For the text-containing cell, return its midpoint in (x, y) coordinate format. 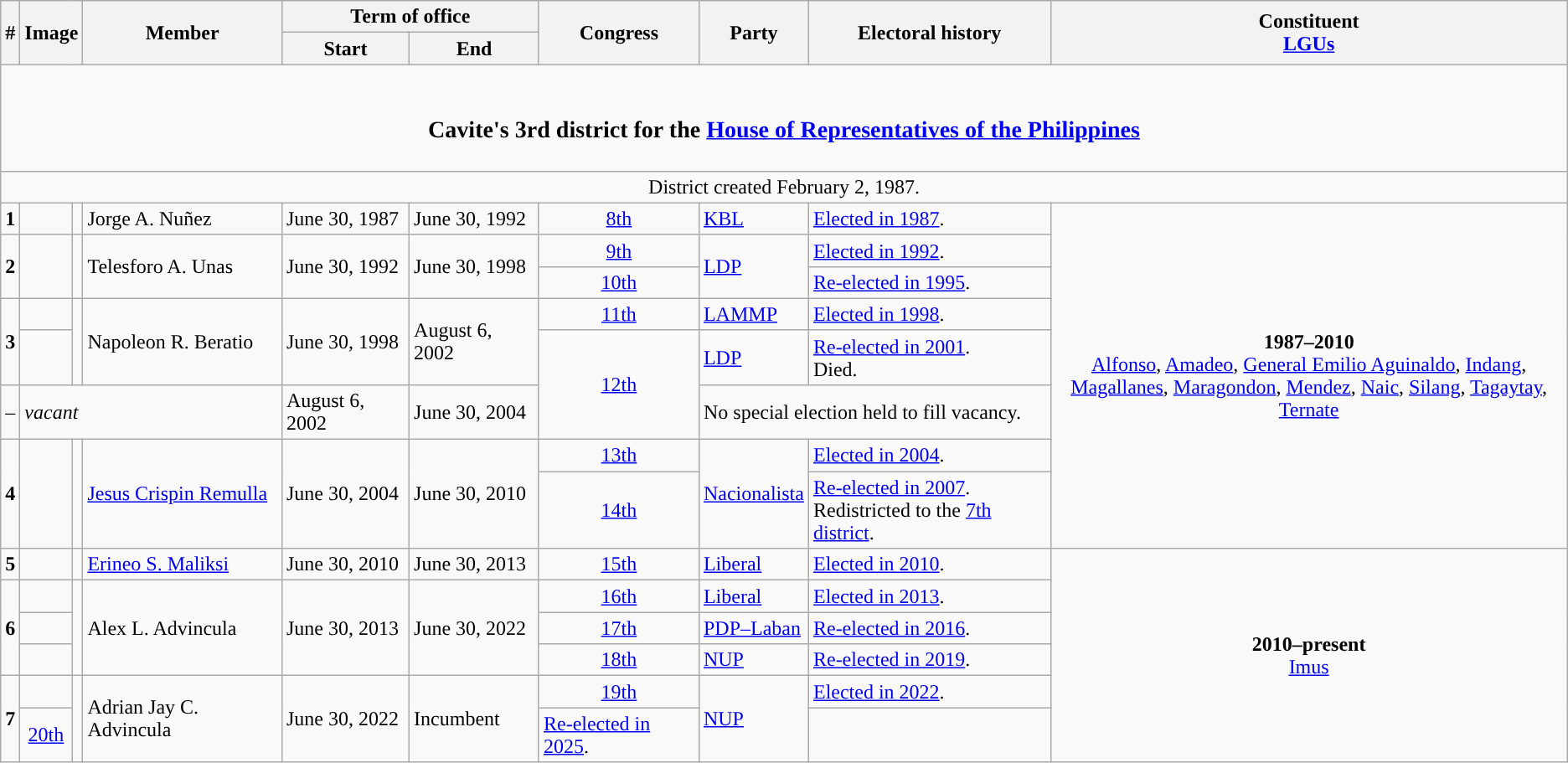
Nacionalista (754, 494)
7 (10, 719)
No special election held to fill vacancy. (874, 412)
Re-elected in 2007.Redistricted to the 7th district. (930, 510)
June 30, 1987 (345, 219)
2010–presentImus (1308, 655)
Re-elected in 2001.Died. (930, 357)
Elected in 2010. (930, 565)
2 (10, 266)
1 (10, 219)
6 (10, 628)
Party (754, 33)
16th (618, 596)
Napoleon R. Beratio (183, 342)
Electoral history (930, 33)
PDP–Laban (754, 628)
Erineo S. Maliksi (183, 565)
# (10, 33)
5 (10, 565)
3 (10, 342)
Congress (618, 33)
Re-elected in 2019. (930, 660)
Jesus Crispin Remulla (183, 494)
Jorge A. Nuñez (183, 219)
Image (52, 33)
vacant (151, 412)
ConstituentLGUs (1308, 33)
KBL (754, 219)
8th (618, 219)
Re-elected in 2025. (618, 735)
12th (618, 384)
End (474, 49)
Elected in 2004. (930, 456)
– (10, 412)
Elected in 2022. (930, 692)
LAMMP (754, 314)
Re-elected in 2016. (930, 628)
Incumbent (474, 719)
4 (10, 494)
Member (183, 33)
District created February 2, 1987. (784, 187)
9th (618, 250)
20th (46, 735)
Adrian Jay C. Advincula (183, 719)
Start (345, 49)
Alex L. Advincula (183, 628)
Re-elected in 1995. (930, 282)
Cavite's 3rd district for the House of Representatives of the Philippines (784, 117)
14th (618, 510)
10th (618, 282)
1987–2010Alfonso, Amadeo, General Emilio Aguinaldo, Indang, Magallanes, Maragondon, Mendez, Naic, Silang, Tagaytay, Ternate (1308, 375)
Elected in 1992. (930, 250)
13th (618, 456)
11th (618, 314)
Telesforo A. Unas (183, 266)
Elected in 2013. (930, 596)
15th (618, 565)
Term of office (410, 17)
19th (618, 692)
Elected in 1987. (930, 219)
17th (618, 628)
18th (618, 660)
Elected in 1998. (930, 314)
